Locate the cell with the specified text and output its (X, Y) center coordinate. 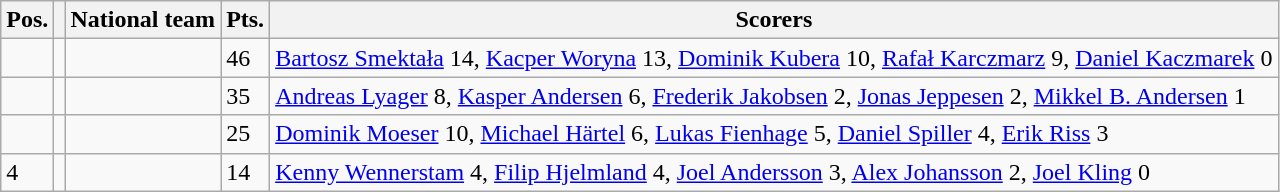
14 (246, 172)
46 (246, 58)
Kenny Wennerstam 4, Filip Hjelmland 4, Joel Andersson 3, Alex Johansson 2, Joel Kling 0 (774, 172)
Dominik Moeser 10, Michael Härtel 6, Lukas Fienhage 5, Daniel Spiller 4, Erik Riss 3 (774, 134)
Pts. (246, 20)
35 (246, 96)
Bartosz Smektała 14, Kacper Woryna 13, Dominik Kubera 10, Rafał Karczmarz 9, Daniel Kaczmarek 0 (774, 58)
Pos. (28, 20)
Scorers (774, 20)
Andreas Lyager 8, Kasper Andersen 6, Frederik Jakobsen 2, Jonas Jeppesen 2, Mikkel B. Andersen 1 (774, 96)
25 (246, 134)
4 (28, 172)
National team (143, 20)
